Search for the cell housing the specified text and yield its (X, Y) center coordinate. 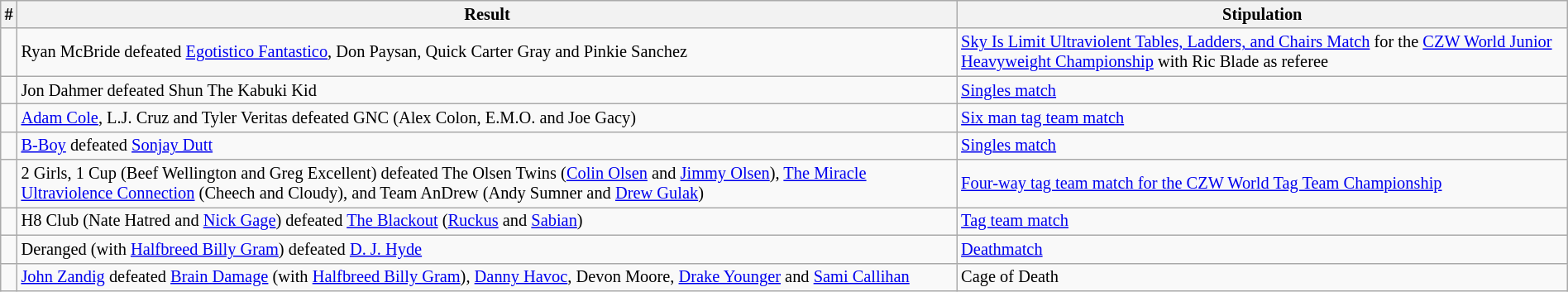
Adam Cole, L.J. Cruz and Tyler Veritas defeated GNC (Alex Colon, E.M.O. and Joe Gacy) (488, 117)
Result (488, 14)
# (9, 14)
Tag team match (1262, 221)
John Zandig defeated Brain Damage (with Halfbreed Billy Gram), Danny Havoc, Devon Moore, Drake Younger and Sami Callihan (488, 277)
Deranged (with Halfbreed Billy Gram) defeated D. J. Hyde (488, 249)
Jon Dahmer defeated Shun The Kabuki Kid (488, 90)
Sky Is Limit Ultraviolent Tables, Ladders, and Chairs Match for the CZW World Junior Heavyweight Championship with Ric Blade as referee (1262, 52)
Deathmatch (1262, 249)
Stipulation (1262, 14)
Cage of Death (1262, 277)
B-Boy defeated Sonjay Dutt (488, 146)
Four-way tag team match for the CZW World Tag Team Championship (1262, 184)
H8 Club (Nate Hatred and Nick Gage) defeated The Blackout (Ruckus and Sabian) (488, 221)
Six man tag team match (1262, 117)
Ryan McBride defeated Egotistico Fantastico, Don Paysan, Quick Carter Gray and Pinkie Sanchez (488, 52)
